Identify which cell holds the provided text, then report its (x, y) central coordinate. 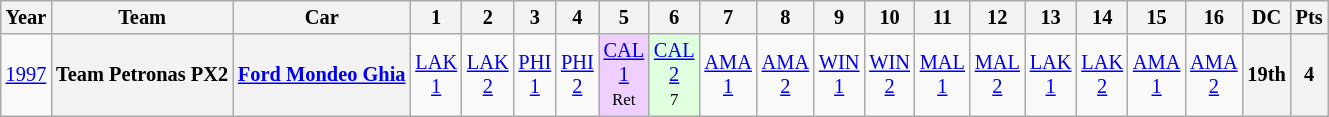
3 (536, 17)
14 (1102, 17)
Pts (1310, 17)
Team (142, 17)
1 (436, 17)
16 (1214, 17)
WIN1 (839, 75)
8 (786, 17)
10 (889, 17)
CAL27 (674, 75)
PHI1 (536, 75)
Team Petronas PX2 (142, 75)
DC (1266, 17)
9 (839, 17)
Car (322, 17)
MAL1 (942, 75)
11 (942, 17)
WIN2 (889, 75)
2 (488, 17)
15 (1156, 17)
6 (674, 17)
5 (624, 17)
7 (728, 17)
12 (998, 17)
1997 (26, 75)
Year (26, 17)
MAL2 (998, 75)
Ford Mondeo Ghia (322, 75)
19th (1266, 75)
CAL1Ret (624, 75)
13 (1051, 17)
PHI2 (578, 75)
